Provide the (x, y) coordinate of the cell's center where the given text is located.  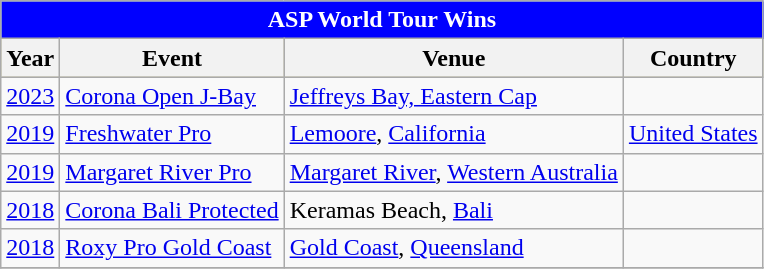
Freshwater Pro (172, 134)
Corona Bali Protected (172, 210)
ASP World Tour Wins (382, 20)
Roxy Pro Gold Coast (172, 248)
United States (693, 134)
Keramas Beach, Bali (454, 210)
Gold Coast, Queensland (454, 248)
Corona Open J-Bay (172, 96)
Country (693, 58)
Year (30, 58)
Margaret River, Western Australia (454, 172)
Margaret River Pro (172, 172)
Lemoore, California (454, 134)
Jeffreys Bay, Eastern Cap (454, 96)
Venue (454, 58)
2023 (30, 96)
Event (172, 58)
